Provide the (x, y) coordinate of the cell's center where the given text is located.  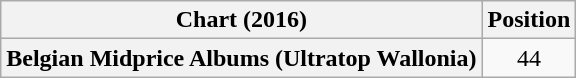
44 (529, 58)
Chart (2016) (242, 20)
Belgian Midprice Albums (Ultratop Wallonia) (242, 58)
Position (529, 20)
